Detect which cell encompasses the target text, then output its (X, Y) center coordinate. 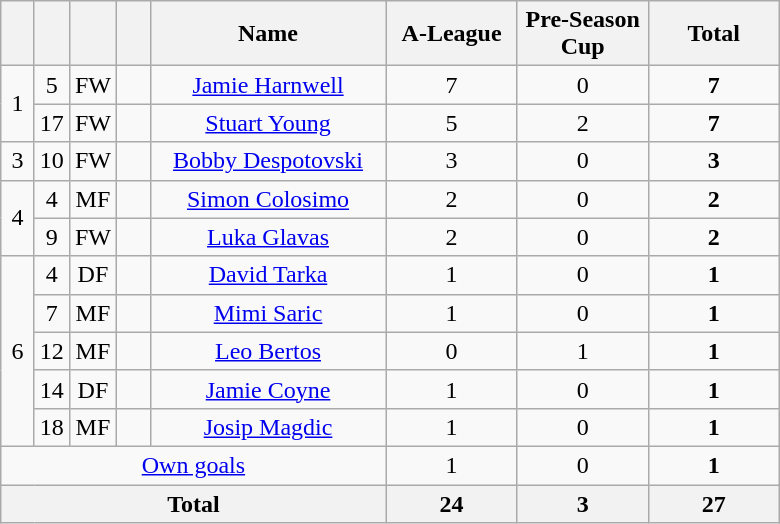
Own goals (194, 465)
Jamie Harnwell (268, 85)
Jamie Coyne (268, 389)
Bobby Despotovski (268, 161)
6 (18, 351)
24 (452, 503)
18 (52, 427)
12 (52, 351)
9 (52, 237)
David Tarka (268, 275)
Simon Colosimo (268, 199)
Leo Bertos (268, 351)
Name (268, 34)
Luka Glavas (268, 237)
Josip Magdic (268, 427)
17 (52, 123)
Stuart Young (268, 123)
Pre-Season Cup (582, 34)
A-League (452, 34)
14 (52, 389)
Mimi Saric (268, 313)
27 (714, 503)
10 (52, 161)
